Return the [X, Y] coordinate for the center point of the cell that contains the specified text.  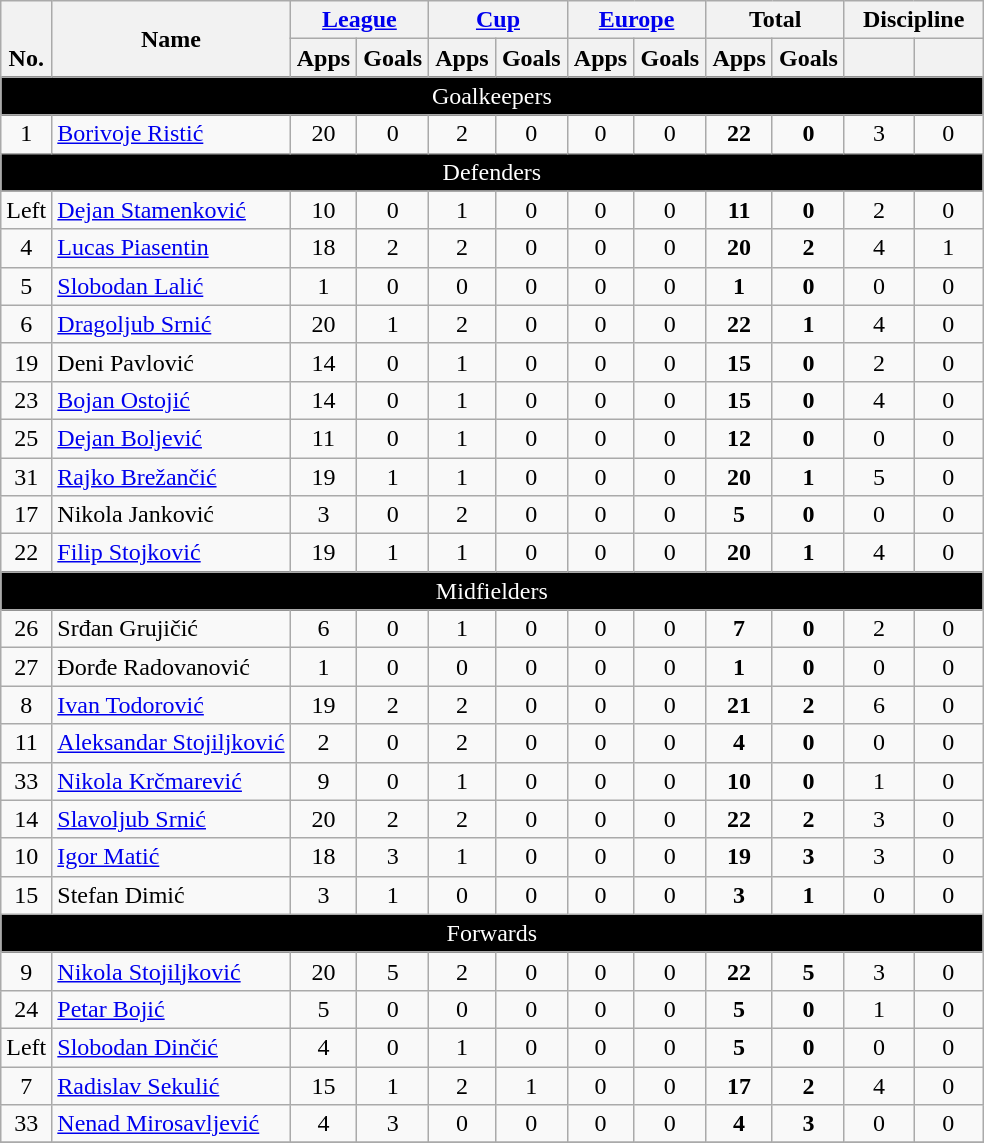
Total [776, 20]
Đorđe Radovanović [171, 667]
Europe [636, 20]
Srđan Grujičić [171, 629]
Discipline [914, 20]
Borivoje Ristić [171, 134]
Forwards [492, 933]
Nenad Mirosavljević [171, 1124]
Name [171, 39]
Slobodan Dinčić [171, 1047]
Nikola Janković [171, 515]
Nikola Krčmarević [171, 781]
24 [26, 1009]
Slavoljub Srnić [171, 819]
Bojan Ostojić [171, 400]
Goalkeepers [492, 96]
Slobodan Lalić [171, 286]
Dejan Stamenković [171, 210]
Defenders [492, 172]
Petar Bojić [171, 1009]
27 [26, 667]
Dragoljub Srnić [171, 324]
21 [740, 705]
26 [26, 629]
Midfielders [492, 591]
12 [740, 438]
Stefan Dimić [171, 895]
25 [26, 438]
League [360, 20]
Rajko Brežančić [171, 477]
Nikola Stojiljković [171, 971]
Dejan Boljević [171, 438]
Deni Pavlović [171, 362]
Ivan Todorović [171, 705]
Aleksandar Stojiljković [171, 743]
Radislav Sekulić [171, 1085]
Filip Stojković [171, 553]
Igor Matić [171, 857]
31 [26, 477]
8 [26, 705]
Cup [498, 20]
23 [26, 400]
Lucas Piasentin [171, 248]
No. [26, 39]
